Pinpoint the cell where the given text exists, returning its [x, y] midpoint coordinate. 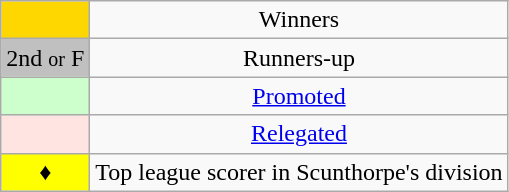
Promoted [299, 96]
Top league scorer in Scunthorpe's division [299, 172]
Relegated [299, 134]
♦ [46, 172]
Runners-up [299, 58]
2nd or F [46, 58]
Winners [299, 20]
